Determine the (x, y) coordinate at the center of the cell enclosing the given text.  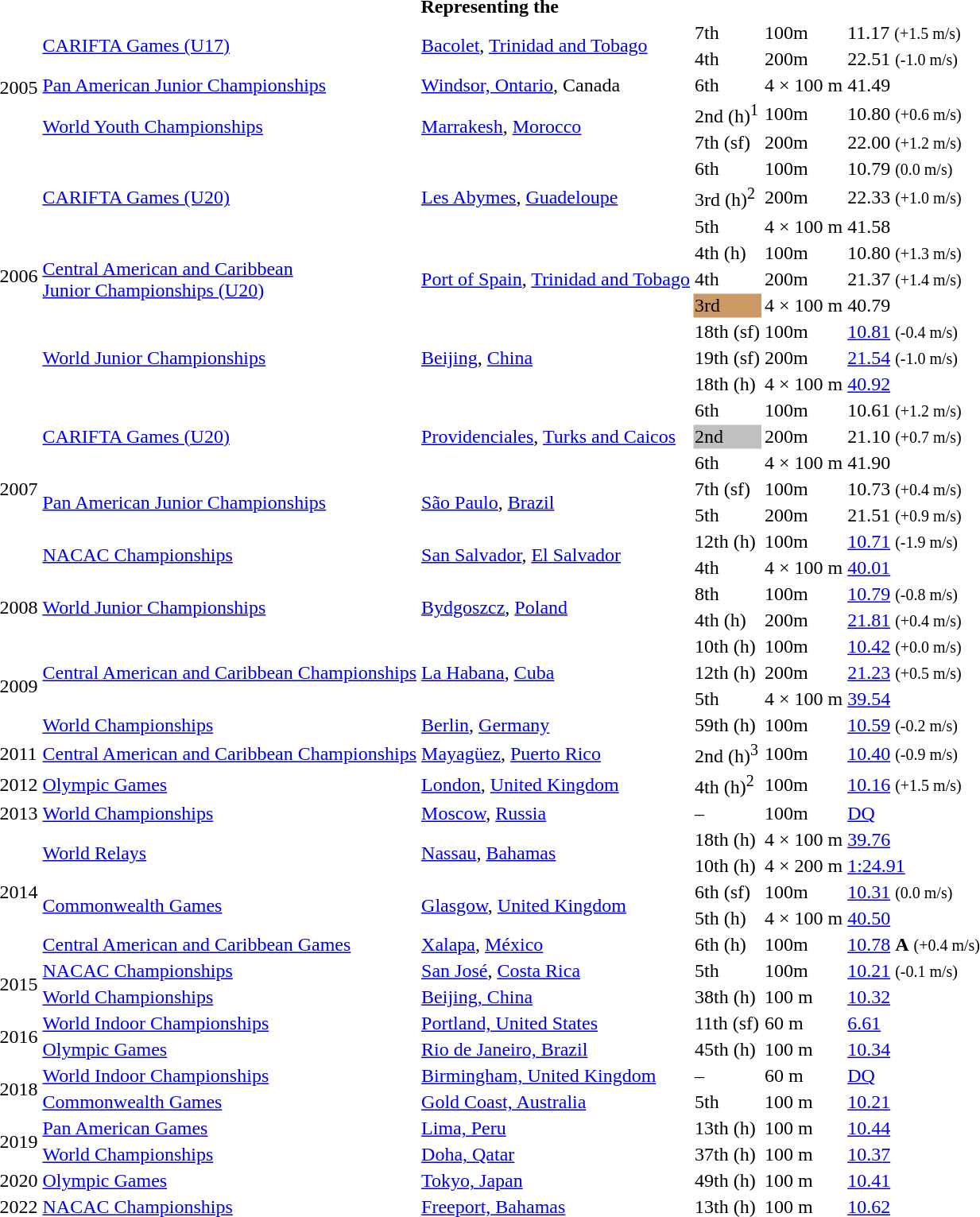
18th (sf) (726, 331)
Birmingham, United Kingdom (556, 1076)
São Paulo, Brazil (556, 502)
Bacolet, Trinidad and Tobago (556, 46)
4 × 200 m (803, 866)
13th (h) (726, 1129)
4th (h)2 (726, 785)
5th (h) (726, 919)
Pan American Games (230, 1129)
Central American and Caribbean Games (230, 945)
San Salvador, El Salvador (556, 555)
World Relays (230, 854)
Portland, United States (556, 1024)
Providenciales, Turks and Caicos (556, 436)
Gold Coast, Australia (556, 1103)
3rd (h)2 (726, 197)
49th (h) (726, 1181)
Les Abymes, Guadeloupe (556, 197)
Tokyo, Japan (556, 1181)
38th (h) (726, 998)
Lima, Peru (556, 1129)
45th (h) (726, 1050)
19th (sf) (726, 358)
Nassau, Bahamas (556, 854)
6th (h) (726, 945)
2nd (726, 436)
59th (h) (726, 725)
Berlin, Germany (556, 725)
Doha, Qatar (556, 1155)
La Habana, Cuba (556, 672)
Marrakesh, Morocco (556, 127)
Glasgow, United Kingdom (556, 906)
Rio de Janeiro, Brazil (556, 1050)
London, United Kingdom (556, 785)
Port of Spain, Trinidad and Tobago (556, 279)
Central American and CaribbeanJunior Championships (U20) (230, 279)
Moscow, Russia (556, 814)
Mayagüez, Puerto Rico (556, 754)
7th (726, 33)
Xalapa, México (556, 945)
World Youth Championships (230, 127)
2nd (h)1 (726, 114)
6th (sf) (726, 893)
37th (h) (726, 1155)
3rd (726, 305)
8th (726, 594)
Bydgoszcz, Poland (556, 607)
Windsor, Ontario, Canada (556, 85)
CARIFTA Games (U17) (230, 46)
11th (sf) (726, 1024)
2nd (h)3 (726, 754)
San José, Costa Rica (556, 971)
